Scan for the cell matching the given text and deliver its (X, Y) coordinate at center. 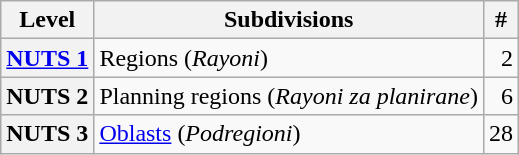
6 (502, 96)
Level (48, 20)
NUTS 3 (48, 134)
NUTS 2 (48, 96)
Planning regions (Rayoni za planirane) (289, 96)
Subdivisions (289, 20)
Regions (Rayoni) (289, 58)
# (502, 20)
NUTS 1 (48, 58)
2 (502, 58)
Oblasts (Podregioni) (289, 134)
28 (502, 134)
